For the text-containing cell, return its midpoint in (x, y) coordinate format. 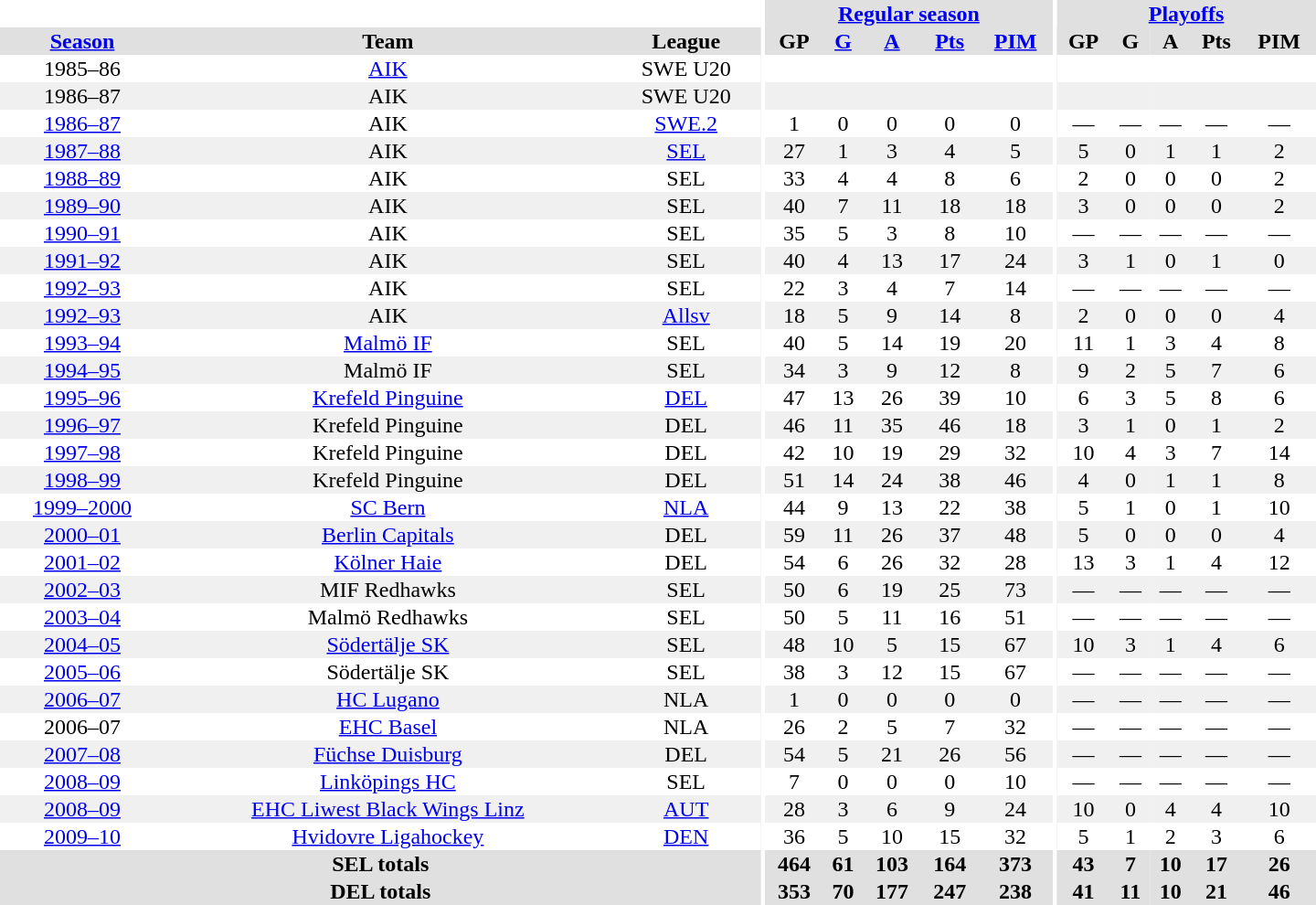
DEN (686, 836)
373 (1016, 864)
Season (82, 41)
SWE.2 (686, 123)
16 (950, 617)
EHC Basel (387, 727)
25 (950, 590)
1988–89 (82, 178)
Kölner Haie (387, 562)
1996–97 (82, 425)
Füchse Duisburg (387, 754)
SEL totals (380, 864)
2002–03 (82, 590)
Hvidovre Ligahockey (387, 836)
2004–05 (82, 644)
DEL totals (380, 891)
1998–99 (82, 480)
464 (793, 864)
2000–01 (82, 535)
164 (950, 864)
1991–92 (82, 261)
1989–90 (82, 206)
HC Lugano (387, 699)
Team (387, 41)
Linköpings HC (387, 782)
59 (793, 535)
1993–94 (82, 343)
Regular season (908, 14)
34 (793, 370)
37 (950, 535)
36 (793, 836)
353 (793, 891)
1999–2000 (82, 507)
29 (950, 452)
2007–08 (82, 754)
EHC Liwest Black Wings Linz (387, 809)
61 (844, 864)
70 (844, 891)
Berlin Capitals (387, 535)
2001–02 (82, 562)
League (686, 41)
1990–91 (82, 233)
42 (793, 452)
2009–10 (82, 836)
56 (1016, 754)
41 (1084, 891)
MIF Redhawks (387, 590)
Malmö Redhawks (387, 617)
39 (950, 398)
103 (892, 864)
1987–88 (82, 151)
238 (1016, 891)
SC Bern (387, 507)
73 (1016, 590)
33 (793, 178)
247 (950, 891)
1997–98 (82, 452)
20 (1016, 343)
27 (793, 151)
Allsv (686, 315)
43 (1084, 864)
1985–86 (82, 69)
1995–96 (82, 398)
AUT (686, 809)
47 (793, 398)
177 (892, 891)
2005–06 (82, 672)
Playoffs (1186, 14)
44 (793, 507)
2003–04 (82, 617)
1994–95 (82, 370)
